Determine the [x, y] coordinate at the center of the cell enclosing the given text.  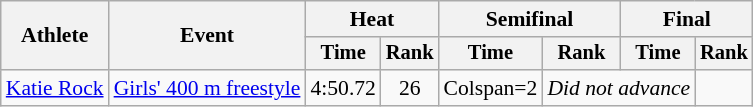
Did not advance [618, 88]
Katie Rock [55, 88]
4:50.72 [342, 88]
Semifinal [530, 19]
Girls' 400 m freestyle [208, 88]
26 [410, 88]
Athlete [55, 36]
Final [687, 19]
Colspan=2 [491, 88]
Event [208, 36]
Heat [372, 19]
